Identify which cell holds the provided text, then report its (X, Y) central coordinate. 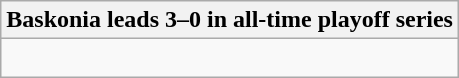
Baskonia leads 3–0 in all-time playoff series (230, 20)
